Identify which cell holds the provided text, then report its (x, y) central coordinate. 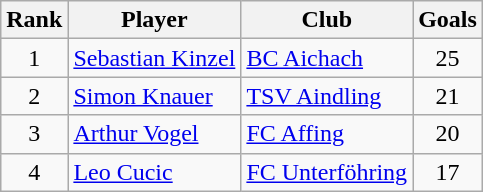
FC Affing (327, 134)
1 (34, 58)
FC Unterföhring (327, 172)
TSV Aindling (327, 96)
20 (448, 134)
3 (34, 134)
25 (448, 58)
17 (448, 172)
Simon Knauer (154, 96)
Rank (34, 20)
21 (448, 96)
BC Aichach (327, 58)
4 (34, 172)
Arthur Vogel (154, 134)
2 (34, 96)
Goals (448, 20)
Club (327, 20)
Leo Cucic (154, 172)
Player (154, 20)
Sebastian Kinzel (154, 58)
